Identify which cell holds the provided text, then report its [X, Y] central coordinate. 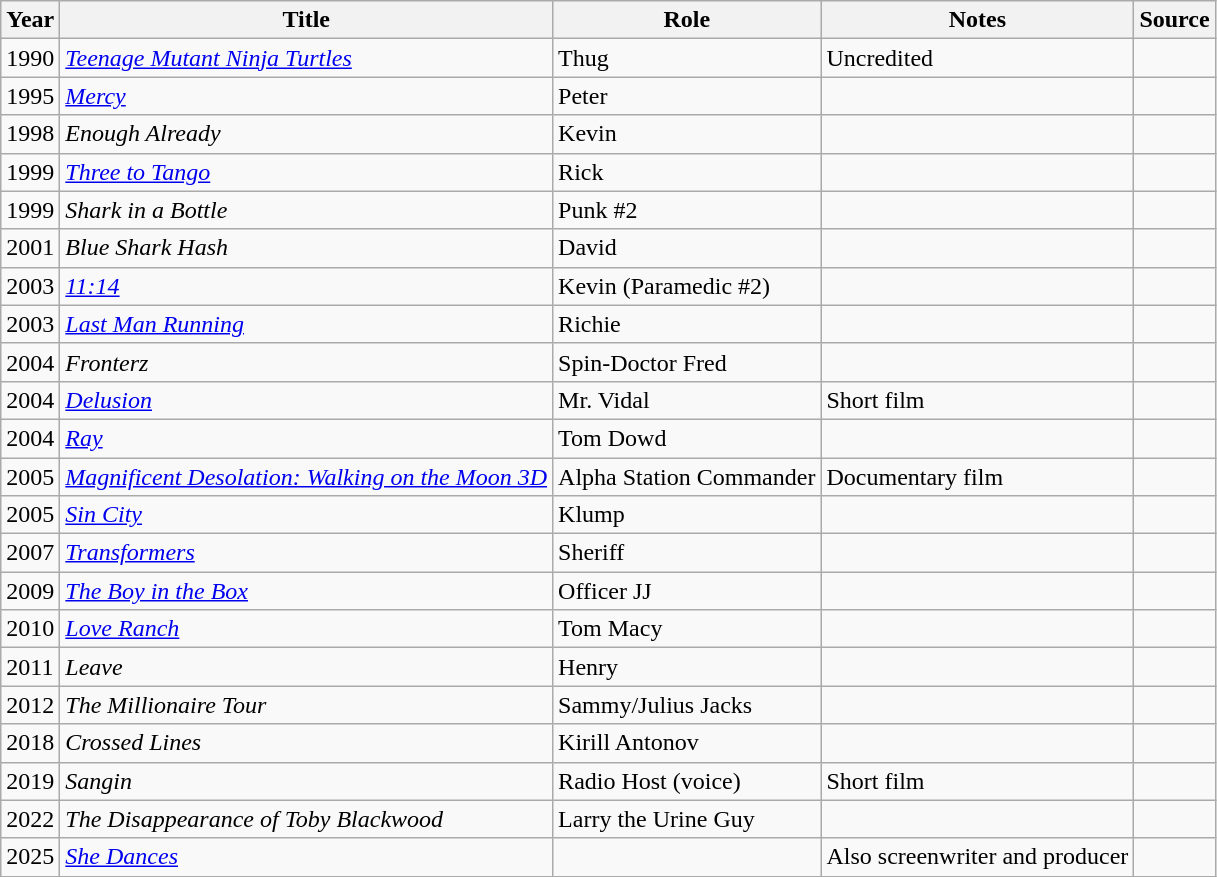
Punk #2 [687, 210]
2022 [30, 819]
Kevin (Paramedic #2) [687, 286]
The Boy in the Box [306, 591]
Source [1174, 20]
Thug [687, 58]
Enough Already [306, 134]
Kirill Antonov [687, 743]
Year [30, 20]
The Disappearance of Toby Blackwood [306, 819]
2025 [30, 857]
Sheriff [687, 553]
Richie [687, 324]
David [687, 248]
Uncredited [978, 58]
2012 [30, 705]
Three to Tango [306, 172]
Crossed Lines [306, 743]
Klump [687, 515]
Shark in a Bottle [306, 210]
Notes [978, 20]
Ray [306, 438]
2009 [30, 591]
1998 [30, 134]
Delusion [306, 400]
The Millionaire Tour [306, 705]
Blue Shark Hash [306, 248]
Sangin [306, 781]
Title [306, 20]
2019 [30, 781]
Sin City [306, 515]
She Dances [306, 857]
Magnificent Desolation: Walking on the Moon 3D [306, 477]
Kevin [687, 134]
2007 [30, 553]
Tom Dowd [687, 438]
1990 [30, 58]
Henry [687, 667]
Larry the Urine Guy [687, 819]
Radio Host (voice) [687, 781]
2001 [30, 248]
2018 [30, 743]
Teenage Mutant Ninja Turtles [306, 58]
Peter [687, 96]
Also screenwriter and producer [978, 857]
1995 [30, 96]
2010 [30, 629]
11:14 [306, 286]
Last Man Running [306, 324]
Documentary film [978, 477]
Mercy [306, 96]
Leave [306, 667]
Alpha Station Commander [687, 477]
Role [687, 20]
Tom Macy [687, 629]
Transformers [306, 553]
Fronterz [306, 362]
Rick [687, 172]
Sammy/Julius Jacks [687, 705]
Mr. Vidal [687, 400]
Officer JJ [687, 591]
Love Ranch [306, 629]
Spin-Doctor Fred [687, 362]
2011 [30, 667]
